Find where the given text appears and provide that cell's center as [X, Y] coordinate. 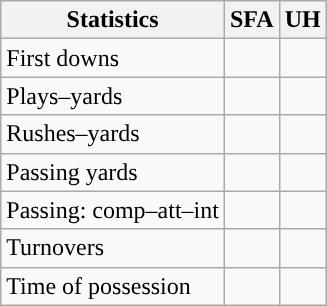
Time of possession [113, 286]
Statistics [113, 20]
UH [302, 20]
Plays–yards [113, 96]
Passing: comp–att–int [113, 210]
SFA [252, 20]
Rushes–yards [113, 134]
Turnovers [113, 248]
First downs [113, 58]
Passing yards [113, 172]
